Provide the (X, Y) coordinate of the cell's center where the given text is located.  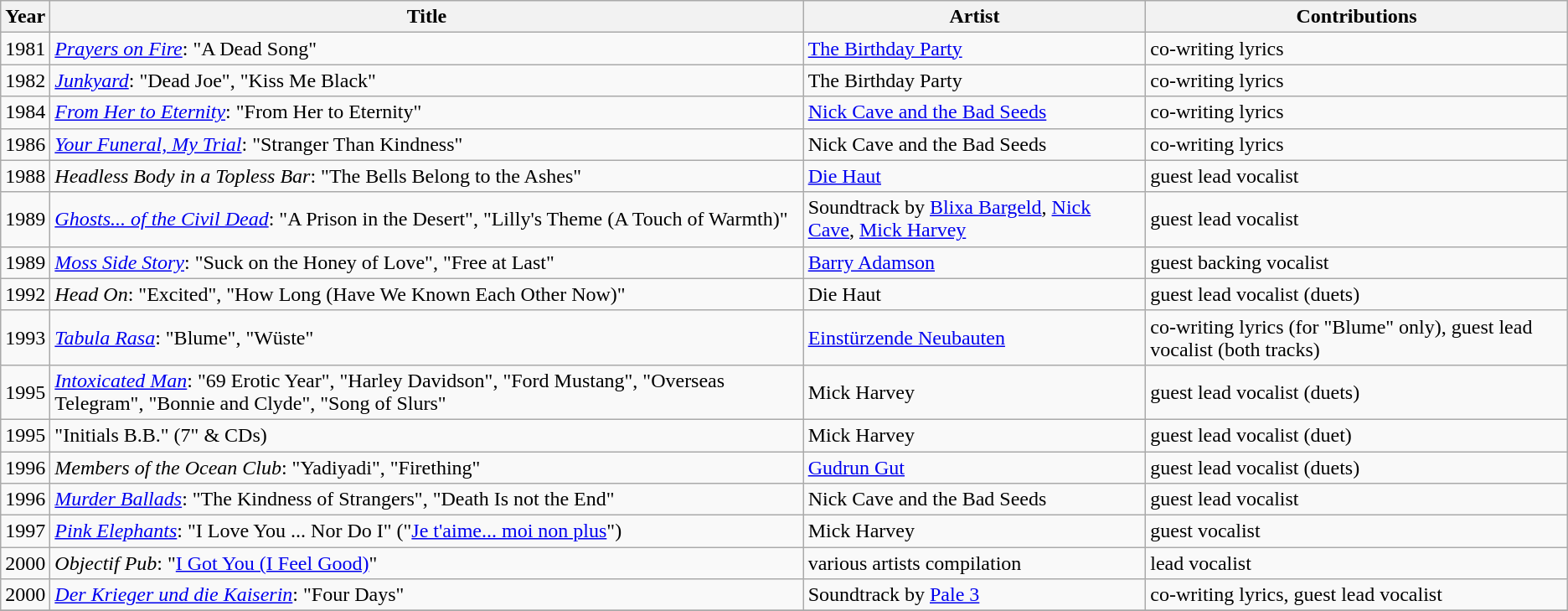
1993 (25, 337)
"Initials B.B." (7" & CDs) (427, 435)
Murder Ballads: "The Kindness of Strangers", "Death Is not the End" (427, 500)
1997 (25, 531)
guest vocalist (1357, 531)
Ghosts... of the Civil Dead: "A Prison in the Desert", "Lilly's Theme (A Touch of Warmth)" (427, 220)
Pink Elephants: "I Love You ... Nor Do I" ("Je t'aime... moi non plus") (427, 531)
guest backing vocalist (1357, 262)
various artists compilation (975, 563)
lead vocalist (1357, 563)
guest lead vocalist (duet) (1357, 435)
co-writing lyrics (for "Blume" only), guest lead vocalist (both tracks) (1357, 337)
Soundtrack by Blixa Bargeld, Nick Cave, Mick Harvey (975, 220)
Contributions (1357, 17)
Head On: "Excited", "How Long (Have We Known Each Other Now)" (427, 294)
Members of the Ocean Club: "Yadiyadi", "Firething" (427, 467)
Intoxicated Man: "69 Erotic Year", "Harley Davidson", "Ford Mustang", "Overseas Telegram", "Bonnie and Clyde", "Song of Slurs" (427, 392)
Artist (975, 17)
1982 (25, 80)
Soundtrack by Pale 3 (975, 595)
Gudrun Gut (975, 467)
Junkyard: "Dead Joe", "Kiss Me Black" (427, 80)
Moss Side Story: "Suck on the Honey of Love", "Free at Last" (427, 262)
Objectif Pub: "I Got You (I Feel Good)" (427, 563)
From Her to Eternity: "From Her to Eternity" (427, 112)
Headless Body in a Topless Bar: "The Bells Belong to the Ashes" (427, 176)
1984 (25, 112)
1986 (25, 144)
1992 (25, 294)
Einstürzende Neubauten (975, 337)
Der Krieger und die Kaiserin: "Four Days" (427, 595)
Title (427, 17)
Prayers on Fire: "A Dead Song" (427, 49)
co-writing lyrics, guest lead vocalist (1357, 595)
Barry Adamson (975, 262)
Tabula Rasa: "Blume", "Wüste" (427, 337)
1988 (25, 176)
1981 (25, 49)
Your Funeral, My Trial: "Stranger Than Kindness" (427, 144)
Year (25, 17)
